Return (X, Y) of the center of cell containing provided text 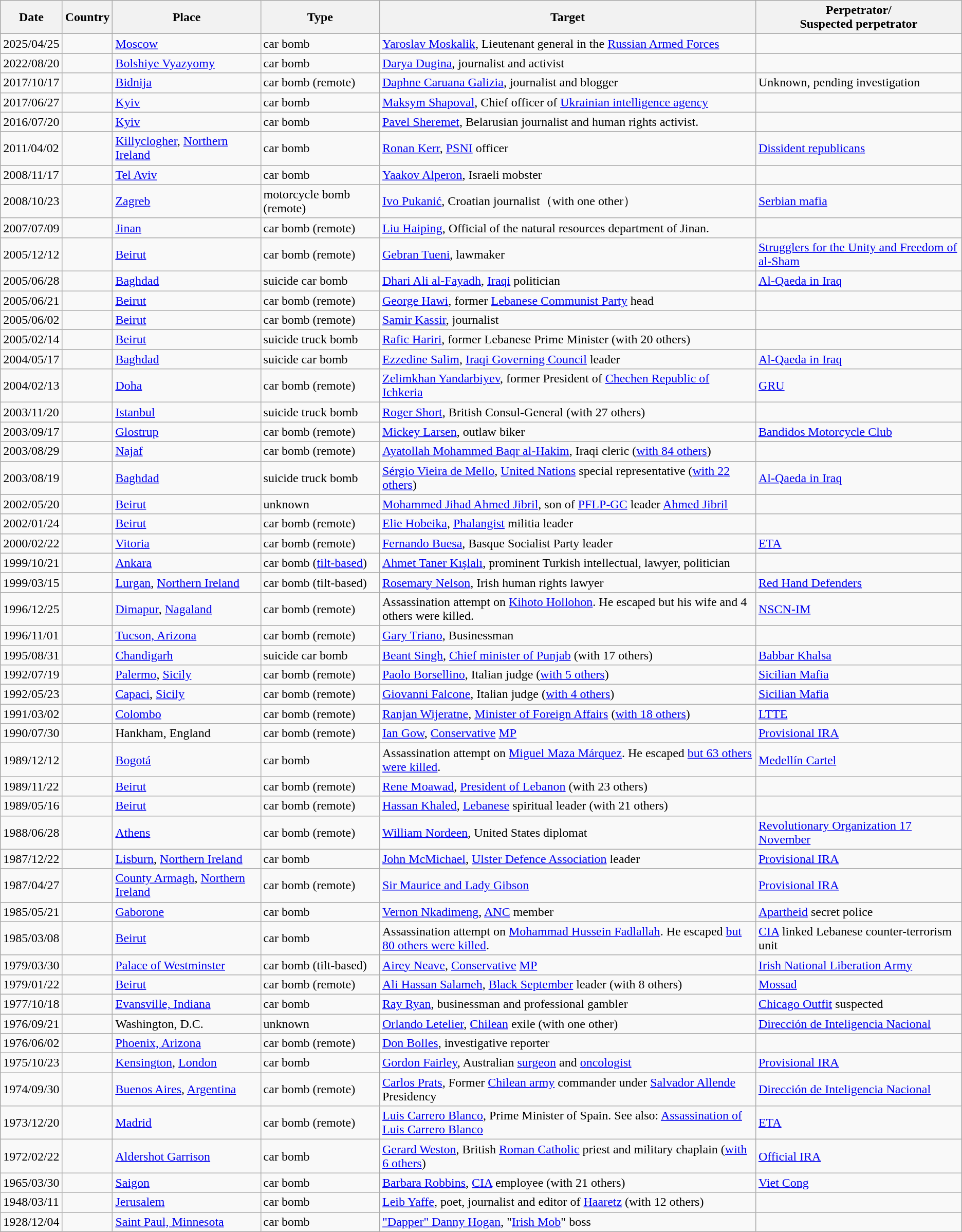
2005/12/12 (31, 254)
2011/04/02 (31, 148)
1988/06/28 (31, 833)
Serbian mafia (858, 201)
Dissident republicans (858, 148)
Madrid (187, 1123)
2022/08/20 (31, 63)
Athens (187, 833)
2005/02/14 (31, 340)
Ivo Pukanić, Croatian journalist（with one other） (567, 201)
Evansville, Indiana (187, 1004)
Zelimkhan Yandarbiyev, former President of Chechen Republic of Ichkeria (567, 385)
Aldershot Garrison (187, 1156)
1987/04/27 (31, 885)
Saint Paul, Minnesota (187, 1222)
Target (567, 17)
2004/05/17 (31, 359)
Roger Short, British Consul-General (with 27 others) (567, 412)
Assassination attempt on Mohammad Hussein Fadlallah. He escaped but 80 others were killed. (567, 939)
Medellín Cartel (858, 760)
Mickey Larsen, outlaw biker (567, 432)
Carlos Prats, Former Chilean army commander under Salvador Allende Presidency (567, 1090)
Vitoria (187, 543)
Ronan Kerr, PSNI officer (567, 148)
Palermo, Sicily (187, 675)
1989/11/22 (31, 786)
Darya Dugina, journalist and activist (567, 63)
Airey Neave, Conservative MP (567, 965)
1965/03/30 (31, 1183)
Paolo Borsellino, Italian judge (with 5 others) (567, 675)
1973/12/20 (31, 1123)
1976/09/21 (31, 1023)
2025/04/25 (31, 44)
Chandigarh (187, 655)
Yaroslav Moskalik, Lieutenant general in the Russian Armed Forces (567, 44)
Liu Haiping, Official of the natural resources department of Jinan. (567, 228)
Doha (187, 385)
Bandidos Motorcycle Club (858, 432)
Tel Aviv (187, 175)
1999/03/15 (31, 582)
1995/08/31 (31, 655)
LTTE (858, 714)
1976/06/02 (31, 1043)
1972/02/22 (31, 1156)
1987/12/22 (31, 859)
Jerusalem (187, 1202)
Gaborone (187, 912)
2005/06/21 (31, 301)
Apartheid secret police (858, 912)
2008/10/23 (31, 201)
2000/02/22 (31, 543)
Date (31, 17)
Bolshiye Vyazyomy (187, 63)
Colombo (187, 714)
2017/06/27 (31, 102)
Kensington, London (187, 1063)
Ranjan Wijeratne, Minister of Foreign Affairs (with 18 others) (567, 714)
2017/10/17 (31, 83)
2002/01/24 (31, 524)
1948/03/11 (31, 1202)
Irish National Liberation Army (858, 965)
2003/08/19 (31, 478)
Ali Hassan Salameh, Black September leader (with 8 others) (567, 984)
1996/12/25 (31, 609)
Moscow (187, 44)
1985/05/21 (31, 912)
Leib Yaffe, poet, journalist and editor of Haaretz (with 12 others) (567, 1202)
Capaci, Sicily (187, 694)
1990/07/30 (31, 733)
2008/11/17 (31, 175)
Ezzedine Salim, Iraqi Governing Council leader (567, 359)
2003/11/20 (31, 412)
2005/06/28 (31, 281)
1979/01/22 (31, 984)
1992/05/23 (31, 694)
Giovanni Falcone, Italian judge (with 4 others) (567, 694)
Assassination attempt on Miguel Maza Márquez. He escaped but 63 others were killed. (567, 760)
2004/02/13 (31, 385)
Beant Singh, Chief minister of Punjab (with 17 others) (567, 655)
1989/12/12 (31, 760)
Viet Cong (858, 1183)
Samir Kassir, journalist (567, 320)
Jinan (187, 228)
Assassination attempt on Kihoto Hollohon. He escaped but his wife and 4 others were killed. (567, 609)
Rosemary Nelson, Irish human rights lawyer (567, 582)
Rene Moawad, President of Lebanon (with 23 others) (567, 786)
Istanbul (187, 412)
Killyclogher, Northern Ireland (187, 148)
Don Bolles, investigative reporter (567, 1043)
Gary Triano, Businessman (567, 635)
2003/09/17 (31, 432)
Ahmet Taner Kışlalı, prominent Turkish intellectual, lawyer, politician (567, 563)
1992/07/19 (31, 675)
Washington, D.C. (187, 1023)
Gordon Fairley, Australian surgeon and oncologist (567, 1063)
Dhari Ali al-Fayadh, Iraqi politician (567, 281)
Orlando Letelier, Chilean exile (with one other) (567, 1023)
George Hawi, former Lebanese Communist Party head (567, 301)
2003/08/29 (31, 451)
Hankham, England (187, 733)
William Nordeen, United States diplomat (567, 833)
Sir Maurice and Lady Gibson (567, 885)
Chicago Outfit suspected (858, 1004)
Babbar Khalsa (858, 655)
Type (320, 17)
Lurgan, Northern Ireland (187, 582)
Saigon (187, 1183)
Phoenix, Arizona (187, 1043)
Elie Hobeika, Phalangist militia leader (567, 524)
Buenos Aires, Argentina (187, 1090)
Pavel Sheremet, Belarusian journalist and human rights activist. (567, 122)
Lisburn, Northern Ireland (187, 859)
Rafic Hariri, former Lebanese Prime Minister (with 20 others) (567, 340)
1989/05/16 (31, 806)
Ayatollah Mohammed Baqr al-Hakim, Iraqi cleric (with 84 others) (567, 451)
Sérgio Vieira de Mello, United Nations special representative (with 22 others) (567, 478)
Red Hand Defenders (858, 582)
1996/11/01 (31, 635)
Dimapur, Nagaland (187, 609)
Bidnija (187, 83)
Unknown, pending investigation (858, 83)
Ankara (187, 563)
Daphne Caruana Galizia, journalist and blogger (567, 83)
1985/03/08 (31, 939)
GRU (858, 385)
CIA linked Lebanese counter-terrorism unit (858, 939)
Mohammed Jihad Ahmed Jibril, son of PFLP-GC leader Ahmed Jibril (567, 504)
1999/10/21 (31, 563)
1928/12/04 (31, 1222)
Ray Ryan, businessman and professional gambler (567, 1004)
Najaf (187, 451)
Glostrup (187, 432)
Country (87, 17)
1979/03/30 (31, 965)
John McMichael, Ulster Defence Association leader (567, 859)
Mossad (858, 984)
County Armagh, Northern Ireland (187, 885)
"Dapper" Danny Hogan, "Irish Mob" boss (567, 1222)
Tucson, Arizona (187, 635)
Palace of Westminster (187, 965)
1974/09/30 (31, 1090)
Zagreb (187, 201)
Ian Gow, Conservative MP (567, 733)
Yaakov Alperon, Israeli mobster (567, 175)
2007/07/09 (31, 228)
1977/10/18 (31, 1004)
Luis Carrero Blanco, Prime Minister of Spain. See also: Assassination of Luis Carrero Blanco (567, 1123)
Gerard Weston, British Roman Catholic priest and military chaplain (with 6 others) (567, 1156)
Barbara Robbins, CIA employee (with 21 others) (567, 1183)
Place (187, 17)
1991/03/02 (31, 714)
Maksym Shapoval, Chief officer of Ukrainian intelligence agency (567, 102)
1975/10/23 (31, 1063)
Strugglers for the Unity and Freedom of al-Sham (858, 254)
Fernando Buesa, Basque Socialist Party leader (567, 543)
Revolutionary Organization 17 November (858, 833)
Official IRA (858, 1156)
motorcycle bomb (remote) (320, 201)
Gebran Tueni, lawmaker (567, 254)
2016/07/20 (31, 122)
Vernon Nkadimeng, ANC member (567, 912)
Bogotá (187, 760)
2005/06/02 (31, 320)
NSCN-IM (858, 609)
Hassan Khaled, Lebanese spiritual leader (with 21 others) (567, 806)
2002/05/20 (31, 504)
Perpetrator/Suspected perpetrator (858, 17)
